Capture the cell that displays the provided text and extract its (X, Y) central coordinate. 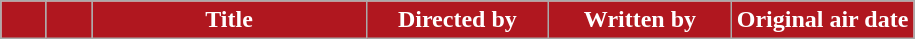
Written by (640, 20)
Title (229, 20)
Original air date (822, 20)
Directed by (458, 20)
